Return the (x, y) coordinate for the center point of the cell that contains the specified text.  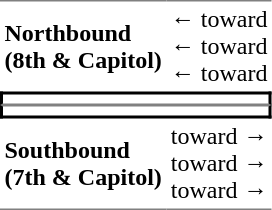
← toward ← toward ← toward (219, 46)
toward → toward → toward → (219, 164)
Northbound(8th & Capitol) (83, 46)
Southbound(7th & Capitol) (83, 164)
